For the text-containing cell, return its midpoint in (X, Y) coordinate format. 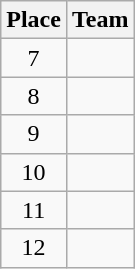
11 (34, 210)
Place (34, 20)
10 (34, 172)
Team (100, 20)
8 (34, 96)
12 (34, 248)
9 (34, 134)
7 (34, 58)
